Return the (X, Y) coordinate for the center point of the cell that contains the specified text.  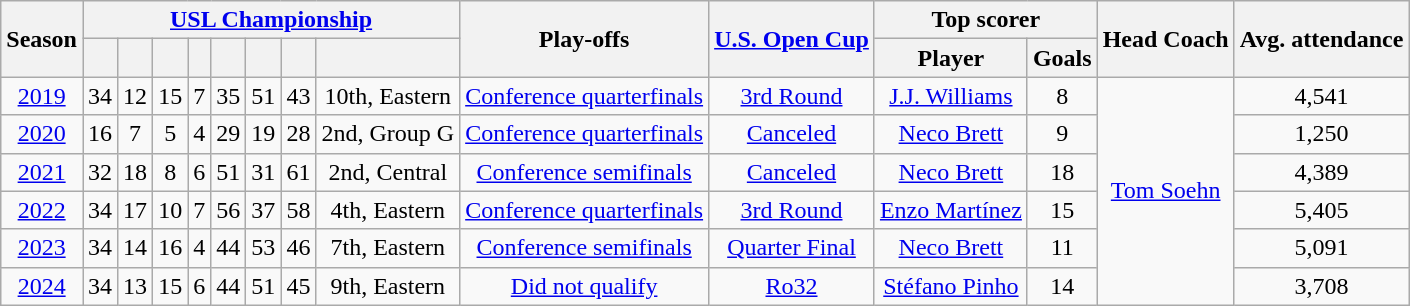
9 (1062, 134)
Season (42, 39)
28 (298, 134)
7th, Eastern (388, 248)
43 (298, 96)
9th, Eastern (388, 286)
2024 (42, 286)
29 (228, 134)
19 (264, 134)
13 (136, 286)
2nd, Central (388, 172)
2022 (42, 210)
2019 (42, 96)
10th, Eastern (388, 96)
56 (228, 210)
Did not qualify (584, 286)
Player (950, 58)
35 (228, 96)
37 (264, 210)
U.S. Open Cup (792, 39)
31 (264, 172)
Head Coach (1166, 39)
10 (170, 210)
17 (136, 210)
5,091 (1322, 248)
61 (298, 172)
Stéfano Pinho (950, 286)
11 (1062, 248)
46 (298, 248)
4th, Eastern (388, 210)
5,405 (1322, 210)
2nd, Group G (388, 134)
2021 (42, 172)
5 (170, 134)
Quarter Final (792, 248)
2020 (42, 134)
Play-offs (584, 39)
45 (298, 286)
Tom Soehn (1166, 191)
3,708 (1322, 286)
Top scorer (986, 20)
53 (264, 248)
32 (100, 172)
1,250 (1322, 134)
Enzo Martínez (950, 210)
4,389 (1322, 172)
2023 (42, 248)
USL Championship (270, 20)
Avg. attendance (1322, 39)
Goals (1062, 58)
58 (298, 210)
J.J. Williams (950, 96)
12 (136, 96)
Ro32 (792, 286)
4,541 (1322, 96)
